Find where the given text appears and provide that cell's center as [x, y] coordinate. 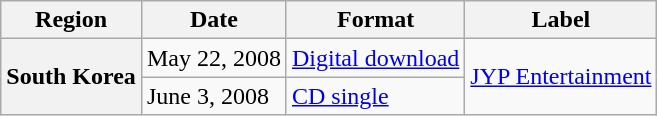
JYP Entertainment [561, 77]
CD single [375, 96]
South Korea [72, 77]
May 22, 2008 [214, 58]
Format [375, 20]
Region [72, 20]
Label [561, 20]
Digital download [375, 58]
June 3, 2008 [214, 96]
Date [214, 20]
